Identify which cell holds the provided text, then report its (X, Y) central coordinate. 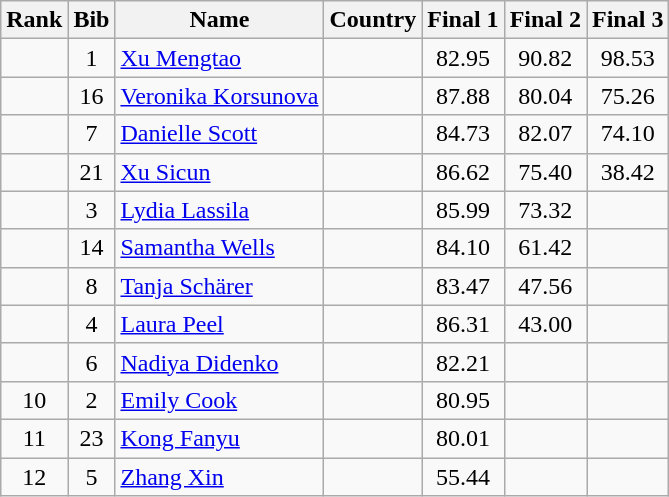
86.31 (463, 324)
82.21 (463, 362)
3 (92, 210)
5 (92, 477)
Zhang Xin (220, 477)
43.00 (545, 324)
Samantha Wells (220, 248)
16 (92, 96)
Final 3 (627, 20)
Bib (92, 20)
82.95 (463, 58)
6 (92, 362)
2 (92, 400)
75.26 (627, 96)
Emily Cook (220, 400)
11 (34, 438)
Tanja Schärer (220, 286)
Kong Fanyu (220, 438)
8 (92, 286)
Nadiya Didenko (220, 362)
82.07 (545, 134)
21 (92, 172)
Name (220, 20)
Final 2 (545, 20)
84.10 (463, 248)
80.95 (463, 400)
47.56 (545, 286)
75.40 (545, 172)
84.73 (463, 134)
1 (92, 58)
Lydia Lassila (220, 210)
86.62 (463, 172)
38.42 (627, 172)
10 (34, 400)
14 (92, 248)
23 (92, 438)
4 (92, 324)
83.47 (463, 286)
74.10 (627, 134)
Final 1 (463, 20)
85.99 (463, 210)
98.53 (627, 58)
73.32 (545, 210)
87.88 (463, 96)
Xu Sicun (220, 172)
Danielle Scott (220, 134)
Laura Peel (220, 324)
Xu Mengtao (220, 58)
80.01 (463, 438)
80.04 (545, 96)
90.82 (545, 58)
Rank (34, 20)
55.44 (463, 477)
Veronika Korsunova (220, 96)
61.42 (545, 248)
Country (373, 20)
12 (34, 477)
7 (92, 134)
